For the text-containing cell, return its midpoint in [x, y] coordinate format. 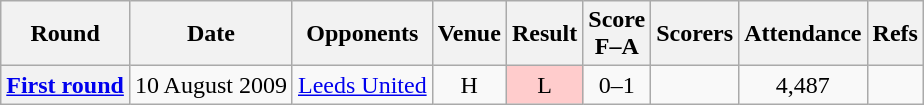
4,487 [803, 85]
Opponents [362, 34]
Leeds United [362, 85]
Refs [895, 34]
0–1 [617, 85]
First round [66, 85]
Date [210, 34]
Round [66, 34]
ScoreF–A [617, 34]
H [469, 85]
Result [544, 34]
L [544, 85]
Venue [469, 34]
Scorers [695, 34]
10 August 2009 [210, 85]
Attendance [803, 34]
